Provide the (X, Y) coordinate of the cell's center where the given text is located.  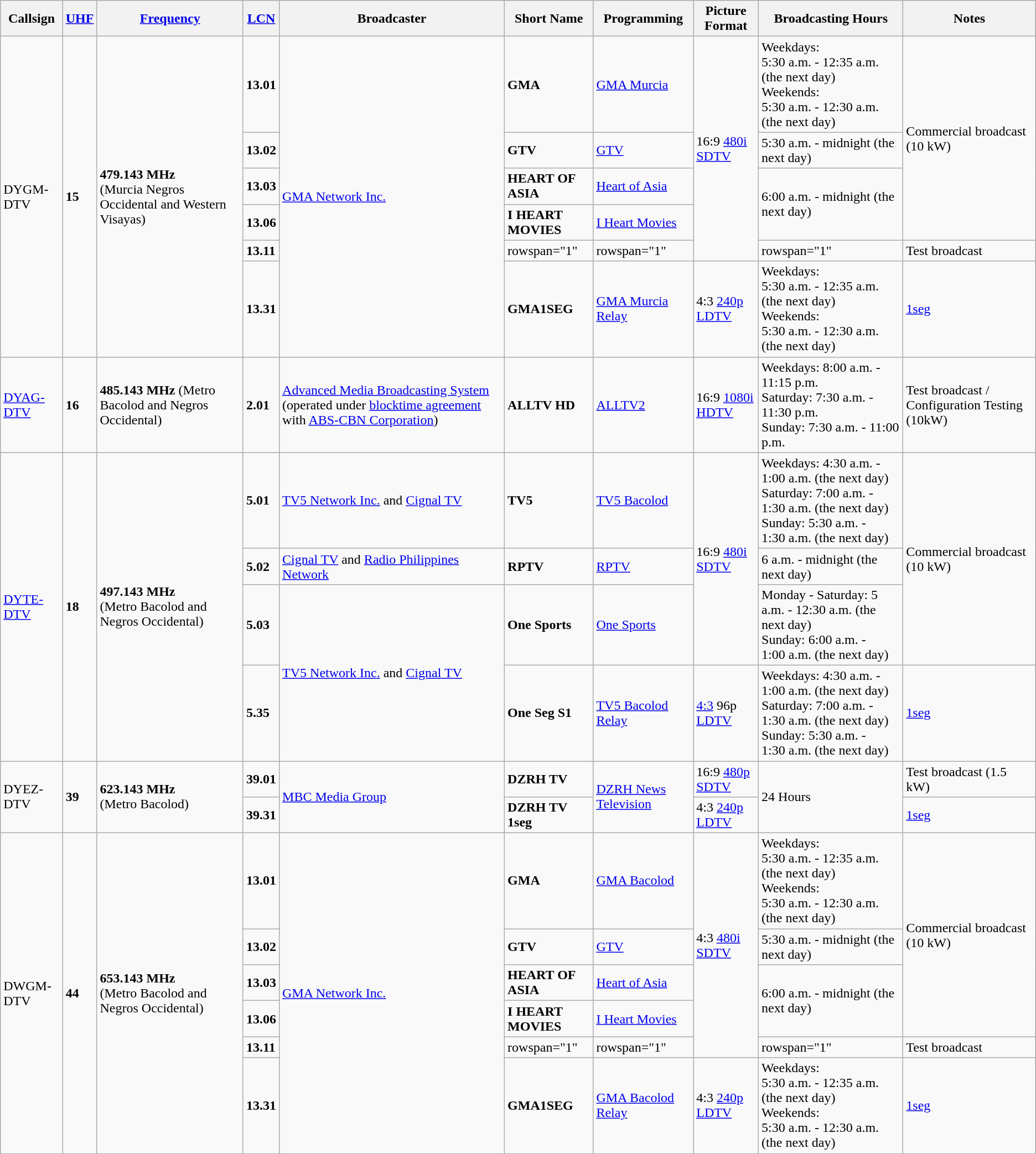
GMA Bacolod Relay (643, 1105)
4:3 96p LDTV (726, 713)
DZRH TV (549, 779)
16 (80, 405)
DWGM-DTV (32, 994)
GMA Murcia (643, 84)
Broadcaster (392, 19)
497.143 MHz(Metro Bacolod and Negros Occidental) (170, 606)
Test broadcast / Configuration Testing (10kW) (970, 405)
5.03 (261, 625)
UHF (80, 19)
ALLTV HD (549, 405)
TV5 Bacolod (643, 500)
DZRH TV 1seg (549, 815)
485.143 MHz (Metro Bacolod and Negros Occidental) (170, 405)
5.35 (261, 713)
One Seg S1 (549, 713)
5.02 (261, 566)
DYGM-DTV (32, 197)
479.143 MHz(Murcia Negros Occidental and Western Visayas) (170, 197)
Test broadcast (1.5 kW) (970, 779)
24 Hours (831, 797)
Notes (970, 19)
Advanced Media Broadcasting System (operated under blocktime agreement with ABS-CBN Corporation) (392, 405)
4:3 480i SDTV (726, 945)
TV5 (549, 500)
39 (80, 797)
GMA Murcia Relay (643, 309)
44 (80, 994)
16:9 480p SDTV (726, 779)
MBC Media Group (392, 797)
15 (80, 197)
DYTE-DTV (32, 606)
Broadcasting Hours (831, 19)
6 a.m. - midnight (the next day) (831, 566)
DYAG-DTV (32, 405)
Programming (643, 19)
16:9 1080i HDTV (726, 405)
2.01 (261, 405)
TV5 Bacolod Relay (643, 713)
Picture Format (726, 19)
Monday - Saturday: 5 a.m. - 12:30 a.m. (the next day) Sunday: 6:00 a.m. - 1:00 a.m. (the next day) (831, 625)
DZRH News Television (643, 797)
ALLTV2 (643, 405)
DYEZ-DTV (32, 797)
LCN (261, 19)
653.143 MHz(Metro Bacolod and Negros Occidental) (170, 994)
18 (80, 606)
Frequency (170, 19)
5.01 (261, 500)
GMA Bacolod (643, 881)
623.143 MHz(Metro Bacolod) (170, 797)
Callsign (32, 19)
Cignal TV and Radio Philippines Network (392, 566)
Short Name (549, 19)
Weekdays: 8:00 a.m. - 11:15 p.m.Saturday: 7:30 a.m. - 11:30 p.m.Sunday: 7:30 a.m. - 11:00 p.m. (831, 405)
39.01 (261, 779)
39.31 (261, 815)
